For the text-containing cell, return its midpoint in [X, Y] coordinate format. 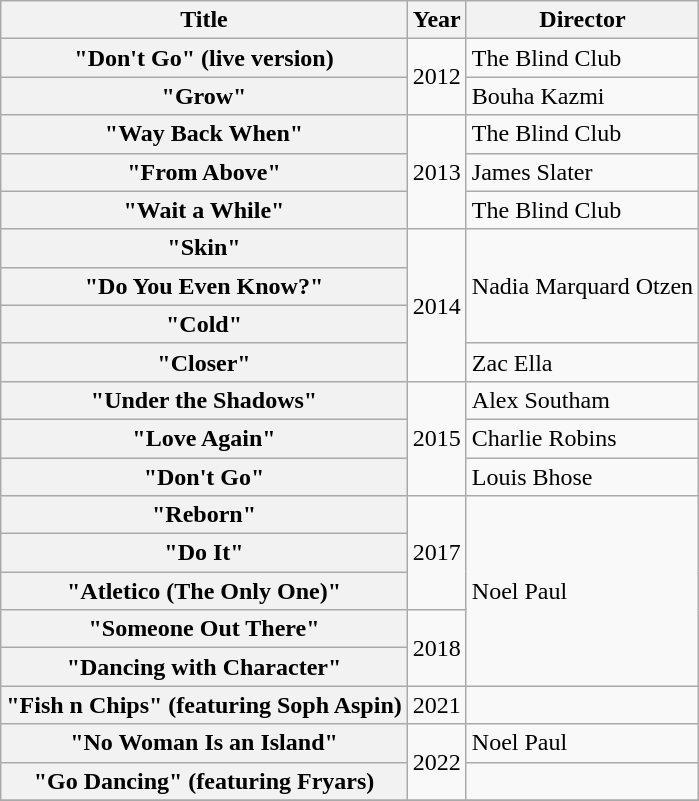
"Way Back When" [204, 134]
Charlie Robins [582, 438]
2017 [436, 553]
"Do It" [204, 553]
James Slater [582, 172]
"No Woman Is an Island" [204, 743]
"Go Dancing" (featuring Fryars) [204, 781]
2013 [436, 172]
"Fish n Chips" (featuring Soph Aspin) [204, 705]
"Dancing with Character" [204, 667]
"Don't Go" [204, 477]
"From Above" [204, 172]
"Do You Even Know?" [204, 286]
2021 [436, 705]
"Someone Out There" [204, 629]
"Love Again" [204, 438]
"Wait a While" [204, 210]
2022 [436, 762]
2014 [436, 305]
Louis Bhose [582, 477]
Alex Southam [582, 400]
Year [436, 20]
"Skin" [204, 248]
Title [204, 20]
Director [582, 20]
Bouha Kazmi [582, 96]
"Grow" [204, 96]
"Under the Shadows" [204, 400]
2018 [436, 648]
"Reborn" [204, 515]
2015 [436, 438]
"Don't Go" (live version) [204, 58]
2012 [436, 77]
Nadia Marquard Otzen [582, 286]
"Closer" [204, 362]
"Atletico (The Only One)" [204, 591]
Zac Ella [582, 362]
"Cold" [204, 324]
